Locate the cell with the specified text and output its (x, y) center coordinate. 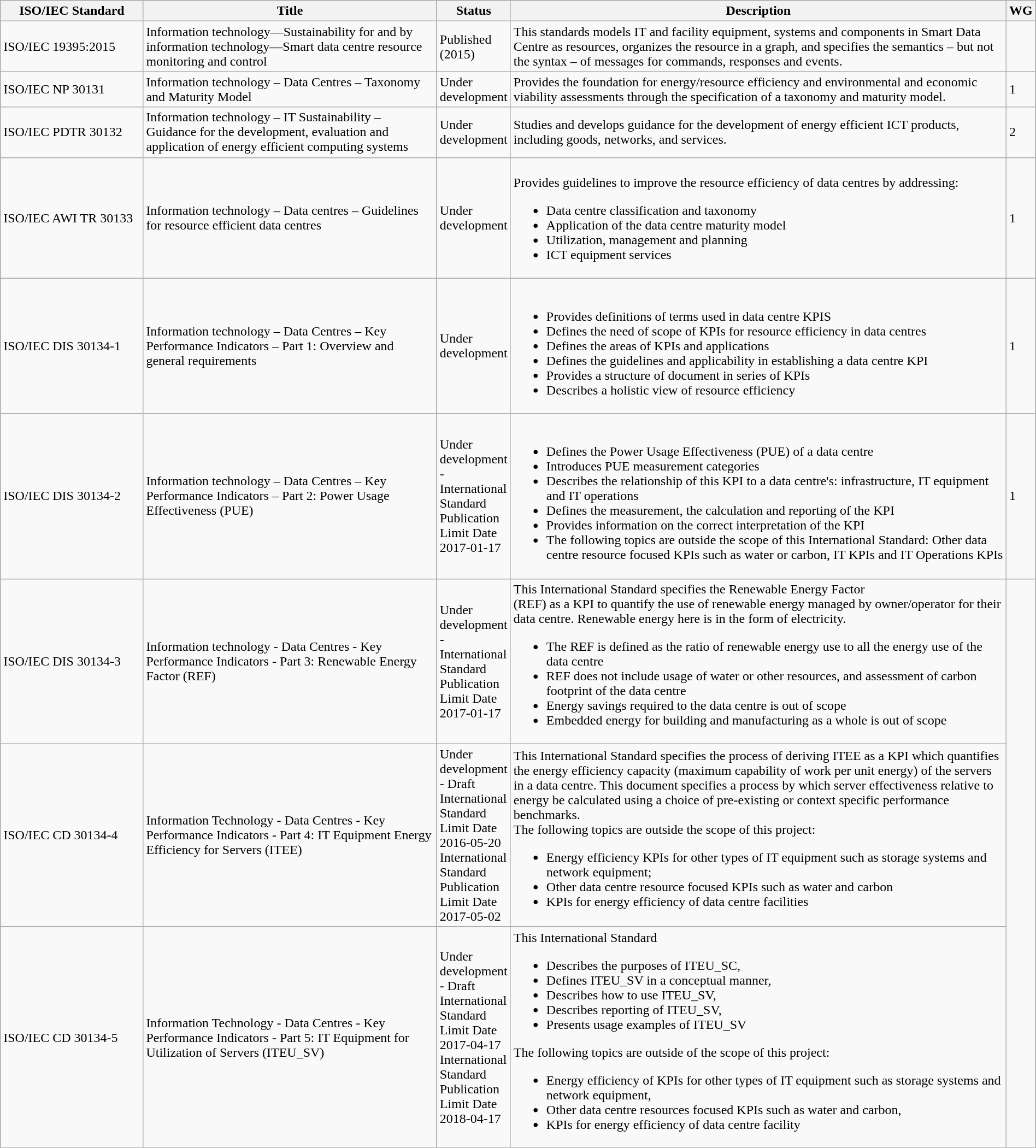
Status (473, 11)
ISO/IEC DIS 30134-1 (72, 346)
ISO/IEC AWI TR 30133 (72, 217)
ISO/IEC CD 30134-5 (72, 1037)
Information technology – Data centres – Guidelines for resource efficient data centres (290, 217)
ISO/IEC DIS 30134-3 (72, 661)
Information Technology - Data Centres - Key Performance Indicators - Part 4: IT Equipment Energy Efficiency for Servers (ITEE) (290, 835)
ISO/IEC CD 30134-4 (72, 835)
ISO/IEC DIS 30134-2 (72, 496)
Information technology – Data Centres – Taxonomy and Maturity Model (290, 90)
Description (758, 11)
Information technology – Data Centres – Key Performance Indicators – Part 2: Power Usage Effectiveness (PUE) (290, 496)
Title (290, 11)
Under development - Draft International Standard Limit Date 2017-04-17 International Standard Publication Limit Date 2018-04-17 (473, 1037)
Published (2015) (473, 46)
Information Technology - Data Centres - Key Performance Indicators - Part 5: IT Equipment for Utilization of Servers (ITEU_SV) (290, 1037)
Information technology—Sustainability for and by information technology—Smart data centre resource monitoring and control (290, 46)
ISO/IEC Standard (72, 11)
ISO/IEC 19395:2015 (72, 46)
Studies and develops guidance for the development of energy efficient ICT products, including goods, networks, and services. (758, 132)
ISO/IEC PDTR 30132 (72, 132)
ISO/IEC NP 30131 (72, 90)
Information technology – Data Centres – Key Performance Indicators – Part 1: Overview and general requirements (290, 346)
2 (1021, 132)
WG (1021, 11)
Information technology - Data Centres - Key Performance Indicators - Part 3: Renewable Energy Factor (REF) (290, 661)
Information technology – IT Sustainability – Guidance for the development, evaluation and application of energy efficient computing systems (290, 132)
Under development - Draft International Standard Limit Date 2016-05-20 International Standard Publication Limit Date 2017-05-02 (473, 835)
